Detect which cell encompasses the target text, then output its [X, Y] center coordinate. 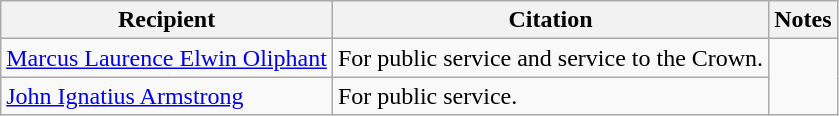
Recipient [167, 20]
John Ignatius Armstrong [167, 96]
For public service and service to the Crown. [550, 58]
Notes [803, 20]
Citation [550, 20]
Marcus Laurence Elwin Oliphant [167, 58]
For public service. [550, 96]
